Output the [x, y] coordinate of the center of the cell containing the given text.  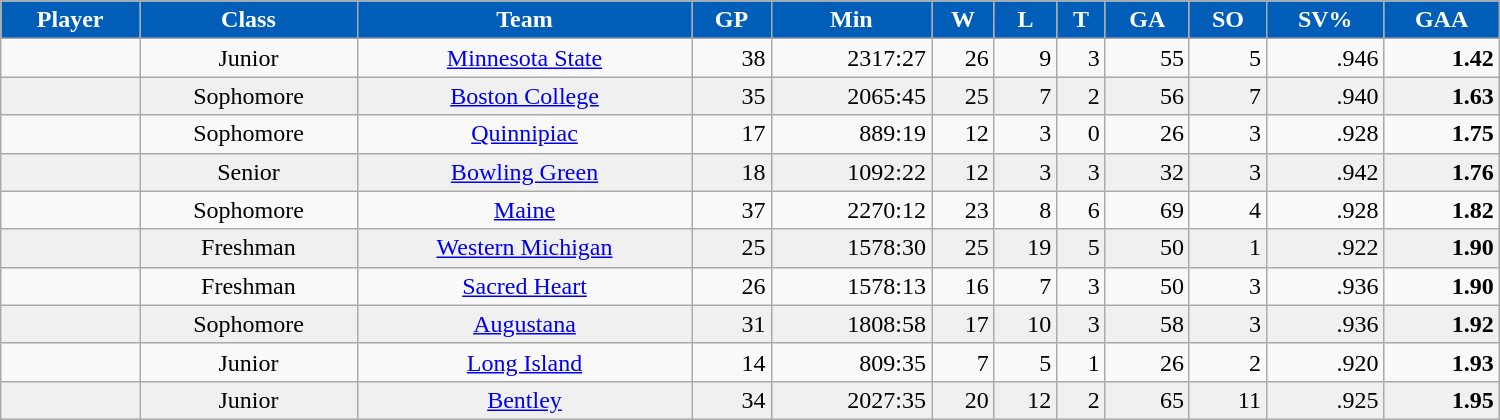
2270:12 [851, 210]
Player [70, 20]
31 [732, 324]
W [964, 20]
58 [1147, 324]
GAA [1442, 20]
1.76 [1442, 172]
32 [1147, 172]
Min [851, 20]
2027:35 [851, 400]
18 [732, 172]
14 [732, 362]
65 [1147, 400]
.922 [1325, 248]
55 [1147, 58]
SV% [1325, 20]
38 [732, 58]
1578:30 [851, 248]
Western Michigan [524, 248]
889:19 [851, 134]
1.95 [1442, 400]
1.75 [1442, 134]
0 [1081, 134]
.942 [1325, 172]
809:35 [851, 362]
1.63 [1442, 96]
.946 [1325, 58]
1.82 [1442, 210]
19 [1026, 248]
Sacred Heart [524, 286]
69 [1147, 210]
.940 [1325, 96]
35 [732, 96]
Bowling Green [524, 172]
Bentley [524, 400]
2317:27 [851, 58]
Boston College [524, 96]
4 [1228, 210]
Long Island [524, 362]
Quinnipiac [524, 134]
1578:13 [851, 286]
SO [1228, 20]
Class [249, 20]
16 [964, 286]
9 [1026, 58]
56 [1147, 96]
2065:45 [851, 96]
GA [1147, 20]
34 [732, 400]
10 [1026, 324]
Team [524, 20]
T [1081, 20]
Augustana [524, 324]
GP [732, 20]
Senior [249, 172]
37 [732, 210]
1092:22 [851, 172]
L [1026, 20]
11 [1228, 400]
Minnesota State [524, 58]
1.93 [1442, 362]
8 [1026, 210]
.925 [1325, 400]
6 [1081, 210]
1.92 [1442, 324]
23 [964, 210]
Maine [524, 210]
20 [964, 400]
1.42 [1442, 58]
1808:58 [851, 324]
.920 [1325, 362]
